Return the [x, y] coordinate for the center point of the cell that contains the specified text.  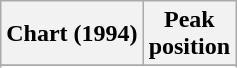
Chart (1994) [72, 34]
Peak position [189, 34]
